From the cell containing the given text, extract its center point as [X, Y] coordinate. 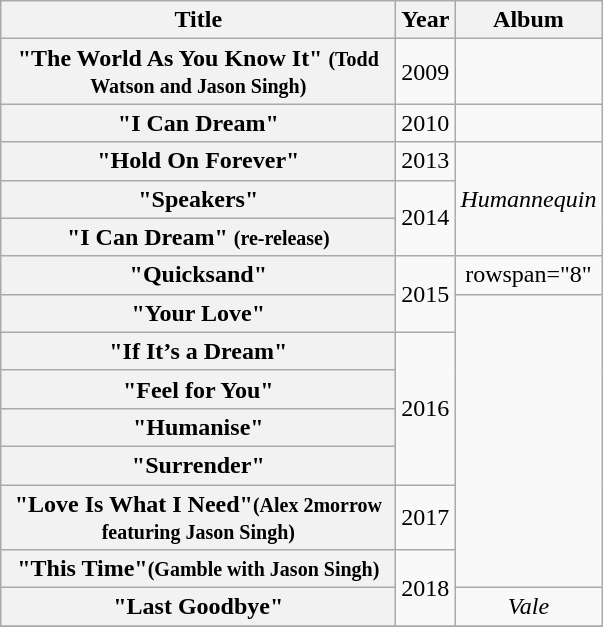
"Speakers" [198, 199]
"Love Is What I Need"(Alex 2morrow featuring Jason Singh) [198, 516]
Vale [528, 607]
"Humanise" [198, 427]
Title [198, 20]
2017 [426, 516]
"Hold On Forever" [198, 161]
"I Can Dream" [198, 123]
"Feel for You" [198, 389]
rowspan="8" [528, 275]
"Your Love" [198, 313]
"If It’s a Dream" [198, 351]
Album [528, 20]
"The World As You Know It" (Todd Watson and Jason Singh) [198, 72]
2018 [426, 588]
2016 [426, 408]
"This Time"(Gamble with Jason Singh) [198, 569]
Year [426, 20]
"I Can Dream" (re-release) [198, 237]
"Quicksand" [198, 275]
2009 [426, 72]
"Last Goodbye" [198, 607]
Humannequin [528, 199]
2013 [426, 161]
2014 [426, 218]
"Surrender" [198, 465]
2010 [426, 123]
2015 [426, 294]
